Provide the [X, Y] coordinate of the cell's center where the given text is located.  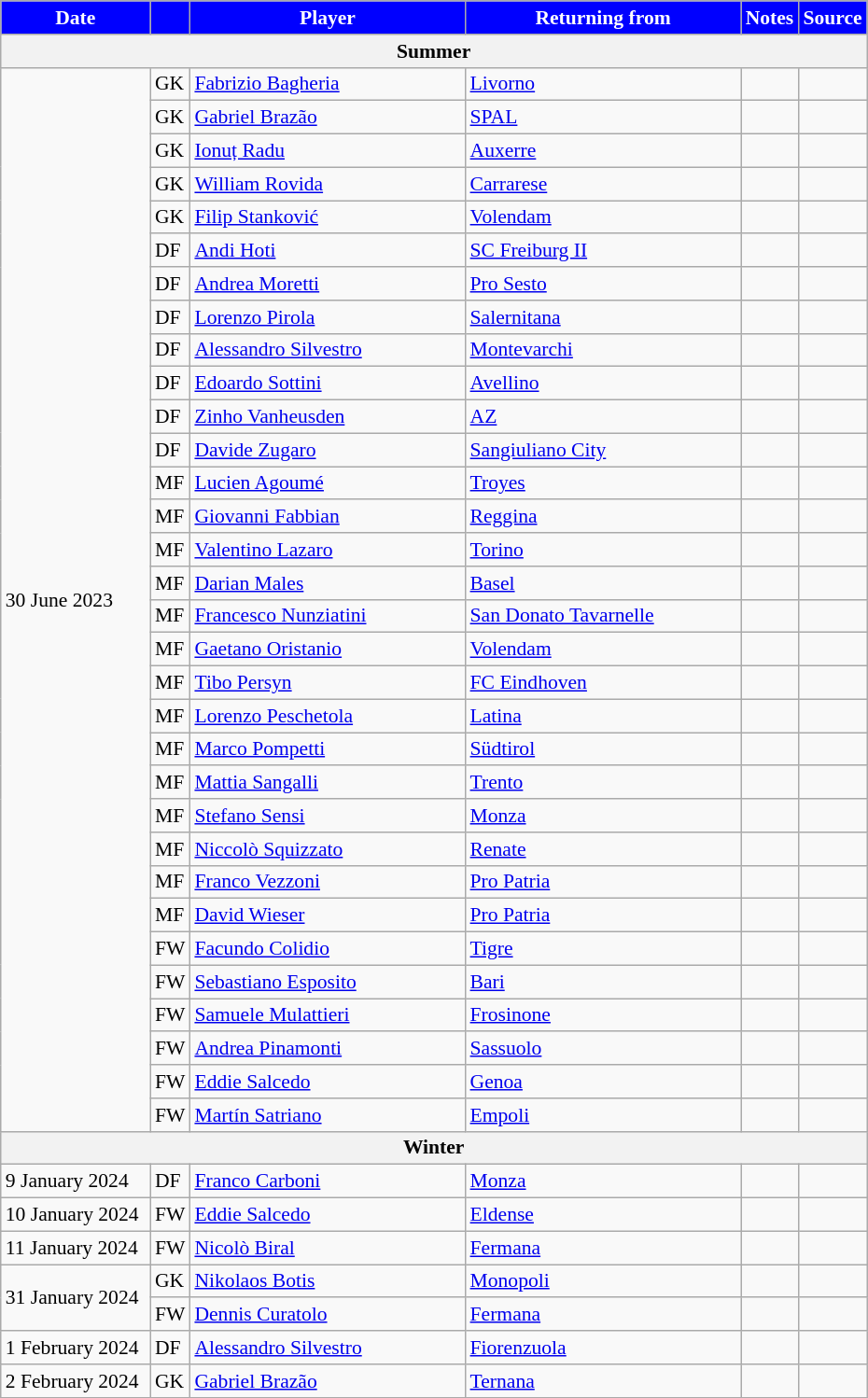
Gaetano Oristanio [327, 650]
Marco Pompetti [327, 749]
Torino [603, 550]
Livorno [603, 84]
Renate [603, 849]
Filip Stanković [327, 217]
Franco Carboni [327, 1181]
Winter [434, 1148]
2 February 2024 [76, 1381]
1 February 2024 [76, 1348]
Edoardo Sottini [327, 384]
10 January 2024 [76, 1215]
Fabrizio Bagheria [327, 84]
Zinho Vanheusden [327, 417]
Niccolò Squizzato [327, 849]
AZ [603, 417]
Fiorenzuola [603, 1348]
Franco Vezzoni [327, 882]
Player [327, 18]
Carrarese [603, 184]
Davide Zugaro [327, 450]
Genoa [603, 1082]
Source [833, 18]
Auxerre [603, 151]
Sebastiano Esposito [327, 982]
SPAL [603, 118]
Trento [603, 783]
Eldense [603, 1215]
Tibo Persyn [327, 683]
Ternana [603, 1381]
Notes [770, 18]
Samuele Mulattieri [327, 1015]
David Wieser [327, 916]
Pro Sesto [603, 284]
Francesco Nunziatini [327, 616]
31 January 2024 [76, 1297]
William Rovida [327, 184]
Lorenzo Peschetola [327, 716]
Bari [603, 982]
Date [76, 18]
FC Eindhoven [603, 683]
Ionuț Radu [327, 151]
Empoli [603, 1115]
Montevarchi [603, 350]
Nicolò Biral [327, 1248]
Valentino Lazaro [327, 550]
Monopoli [603, 1281]
Sangiuliano City [603, 450]
Darian Males [327, 583]
Mattia Sangalli [327, 783]
Latina [603, 716]
Summer [434, 51]
9 January 2024 [76, 1181]
Nikolaos Botis [327, 1281]
Returning from [603, 18]
Stefano Sensi [327, 816]
Reggina [603, 517]
Andrea Pinamonti [327, 1049]
11 January 2024 [76, 1248]
Facundo Colidio [327, 949]
Südtirol [603, 749]
Salernitana [603, 317]
Lorenzo Pirola [327, 317]
Dennis Curatolo [327, 1315]
SC Freiburg II [603, 251]
30 June 2023 [76, 599]
Giovanni Fabbian [327, 517]
Troyes [603, 483]
Frosinone [603, 1015]
Andrea Moretti [327, 284]
Tigre [603, 949]
Avellino [603, 384]
Basel [603, 583]
San Donato Tavarnelle [603, 616]
Martín Satriano [327, 1115]
Lucien Agoumé [327, 483]
Andi Hoti [327, 251]
Sassuolo [603, 1049]
